Determine the [X, Y] coordinate at the center of the cell enclosing the given text.  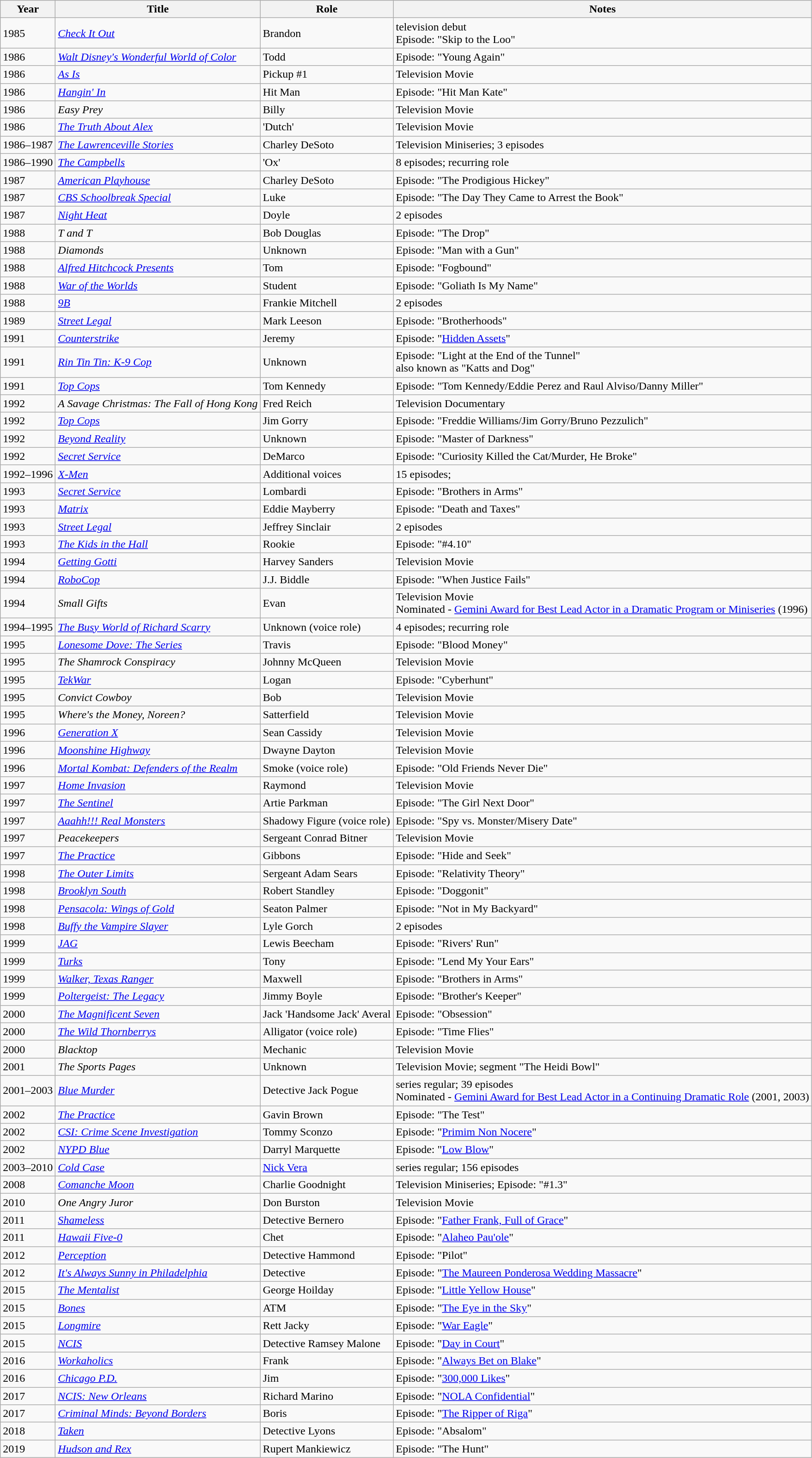
Shadowy Figure (voice role) [327, 820]
Shameless [158, 1220]
Jim Gorry [327, 421]
Aaahh!!! Real Monsters [158, 820]
2003–2010 [28, 1167]
Television MovieNominated - Gemini Award for Best Lead Actor in a Dramatic Program or Miniseries (1996) [603, 604]
Episode: "The Eye in the Sky" [603, 1308]
1994–1995 [28, 627]
Detective Hammond [327, 1255]
Episode: "The Test" [603, 1114]
Episode: "War Eagle" [603, 1325]
Episode: "Absalom" [603, 1431]
The Sentinel [158, 803]
CBS Schoolbreak Special [158, 197]
Unknown (voice role) [327, 627]
Student [327, 286]
Where's the Money, Noreen? [158, 715]
Fred Reich [327, 403]
The Busy World of Richard Scarry [158, 627]
Episode: "Rivers' Run" [603, 944]
Episode: "Obsession" [603, 1014]
Darryl Marquette [327, 1150]
Episode: "Young Again" [603, 57]
Episode: "Day in Court" [603, 1343]
Nick Vera [327, 1167]
Workaholics [158, 1360]
T and T [158, 232]
Episode: "Pilot" [603, 1255]
Frankie Mitchell [327, 303]
Detective Ramsey Malone [327, 1343]
2008 [28, 1185]
Johnny McQueen [327, 662]
Detective Lyons [327, 1431]
Episode: "The Maureen Ponderosa Wedding Massacre" [603, 1273]
Rupert Mankiewicz [327, 1449]
Episode: "Time Flies" [603, 1031]
Todd [327, 57]
Notes [603, 9]
Gavin Brown [327, 1114]
X-Men [158, 474]
Alligator (voice role) [327, 1031]
Episode: "Goliath Is My Name" [603, 286]
Robert Standley [327, 891]
Detective Bernero [327, 1220]
Episode: "Primim Non Nocere" [603, 1132]
Sean Cassidy [327, 732]
Criminal Minds: Beyond Borders [158, 1414]
15 episodes; [603, 474]
Beyond Reality [158, 439]
Richard Marino [327, 1396]
Evan [327, 604]
Year [28, 9]
Taken [158, 1431]
Matrix [158, 509]
series regular; 39 episodesNominated - Gemini Award for Best Lead Actor in a Continuing Dramatic Role (2001, 2003) [603, 1091]
1986–1990 [28, 162]
Lewis Beecham [327, 944]
Billy [327, 110]
Episode: "Always Bet on Blake" [603, 1360]
Don Burston [327, 1202]
Home Invasion [158, 785]
Easy Prey [158, 110]
Episode: "Doggonit" [603, 891]
Jeremy [327, 338]
Episode: "Hit Man Kate" [603, 92]
J.J. Biddle [327, 580]
Satterfield [327, 715]
Brooklyn South [158, 891]
DeMarco [327, 456]
Detective Jack Pogue [327, 1091]
Episode: "Relativity Theory" [603, 873]
Episode: "#4.10" [603, 544]
Smoke (voice role) [327, 768]
Television Miniseries; Episode: "#1.3" [603, 1185]
Lyle Gorch [327, 926]
Perception [158, 1255]
Convict Cowboy [158, 697]
Check It Out [158, 33]
Episode: "Death and Taxes" [603, 509]
Blue Murder [158, 1091]
Pickup #1 [327, 74]
2001–2003 [28, 1091]
As Is [158, 74]
The Outer Limits [158, 873]
Episode: "Hidden Assets" [603, 338]
TekWar [158, 680]
Episode: "Spy vs. Monster/Misery Date" [603, 820]
Rett Jacky [327, 1325]
Tommy Sconzo [327, 1132]
Tony [327, 961]
One Angry Juror [158, 1202]
Detective [327, 1273]
Blacktop [158, 1049]
Episode: "Low Blow" [603, 1150]
Boris [327, 1414]
NCIS [158, 1343]
Gibbons [327, 856]
Episode: "Curiosity Killed the Cat/Murder, He Broke" [603, 456]
Alfred Hitchcock Presents [158, 268]
Episode: "Master of Darkness" [603, 439]
Tom [327, 268]
'Dutch' [327, 127]
Raymond [327, 785]
1985 [28, 33]
Episode: "Light at the End of the Tunnel"also known as "Katts and Dog" [603, 362]
Episode: "Fogbound" [603, 268]
1989 [28, 321]
television debutEpisode: "Skip to the Loo" [603, 33]
Jim [327, 1378]
Poltergeist: The Legacy [158, 996]
Lombardi [327, 491]
The Lawrenceville Stories [158, 145]
Title [158, 9]
Episode: "Man with a Gun" [603, 250]
Generation X [158, 732]
War of the Worlds [158, 286]
Episode: "Father Frank, Full of Grace" [603, 1220]
'Ox' [327, 162]
Additional voices [327, 474]
Night Heat [158, 215]
Dwayne Dayton [327, 750]
Episode: "Lend My Your Ears" [603, 961]
Jack 'Handsome Jack' Averal [327, 1014]
The Magnificent Seven [158, 1014]
Tom Kennedy [327, 386]
Episode: "Hide and Seek" [603, 856]
Mortal Kombat: Defenders of the Realm [158, 768]
Episode: "The Girl Next Door" [603, 803]
Episode: "Not in My Backyard" [603, 909]
Maxwell [327, 979]
Mark Leeson [327, 321]
2010 [28, 1202]
Episode: "Brotherhoods" [603, 321]
American Playhouse [158, 180]
Episode: "Blood Money" [603, 645]
Episode: "Brother's Keeper" [603, 996]
The Shamrock Conspiracy [158, 662]
Sergeant Adam Sears [327, 873]
Lonesome Dove: The Series [158, 645]
Pensacola: Wings of Gold [158, 909]
NCIS: New Orleans [158, 1396]
Moonshine Highway [158, 750]
A Savage Christmas: The Fall of Hong Kong [158, 403]
Luke [327, 197]
Episode: "Cyberhunt" [603, 680]
Brandon [327, 33]
Hit Man [327, 92]
Bob Douglas [327, 232]
Buffy the Vampire Slayer [158, 926]
ATM [327, 1308]
Logan [327, 680]
Episode: "300,000 Likes" [603, 1378]
Role [327, 9]
4 episodes; recurring role [603, 627]
Peacekeepers [158, 838]
George Hoilday [327, 1290]
Rookie [327, 544]
Jimmy Boyle [327, 996]
Getting Gotti [158, 562]
Episode: "Old Friends Never Die" [603, 768]
Turks [158, 961]
Small Gifts [158, 604]
Episode: "Alaheo Pau'ole" [603, 1238]
2018 [28, 1431]
Bones [158, 1308]
Artie Parkman [327, 803]
Episode: "When Justice Fails" [603, 580]
Episode: "Tom Kennedy/Eddie Perez and Raul Alviso/Danny Miller" [603, 386]
Chet [327, 1238]
Episode: "NOLA Confidential" [603, 1396]
8 episodes; recurring role [603, 162]
1992–1996 [28, 474]
Hangin' In [158, 92]
1986–1987 [28, 145]
series regular; 156 episodes [603, 1167]
Hudson and Rex [158, 1449]
Episode: "The Ripper of Riga" [603, 1414]
Sergeant Conrad Bitner [327, 838]
Cold Case [158, 1167]
NYPD Blue [158, 1150]
Television Movie; segment "The Heidi Bowl" [603, 1067]
Television Miniseries; 3 episodes [603, 145]
Television Documentary [603, 403]
Hawaii Five-0 [158, 1238]
Seaton Palmer [327, 909]
2019 [28, 1449]
The Mentalist [158, 1290]
Episode: "Freddie Williams/Jim Gorry/Bruno Pezzulich" [603, 421]
Walker, Texas Ranger [158, 979]
Longmire [158, 1325]
Rin Tin Tin: K-9 Cop [158, 362]
Diamonds [158, 250]
Episode: "Little Yellow House" [603, 1290]
Episode: "The Drop" [603, 232]
Bob [327, 697]
Jeffrey Sinclair [327, 526]
Walt Disney's Wonderful World of Color [158, 57]
The Sports Pages [158, 1067]
Doyle [327, 215]
Episode: "The Day They Came to Arrest the Book" [603, 197]
CSI: Crime Scene Investigation [158, 1132]
Harvey Sanders [327, 562]
Comanche Moon [158, 1185]
Frank [327, 1360]
Travis [327, 645]
Mechanic [327, 1049]
Episode: "The Hunt" [603, 1449]
RoboCop [158, 580]
The Truth About Alex [158, 127]
The Wild Thornberrys [158, 1031]
The Kids in the Hall [158, 544]
Episode: "The Prodigious Hickey" [603, 180]
Charlie Goodnight [327, 1185]
The Campbells [158, 162]
JAG [158, 944]
Chicago P.D. [158, 1378]
9B [158, 303]
Counterstrike [158, 338]
It's Always Sunny in Philadelphia [158, 1273]
2001 [28, 1067]
Eddie Mayberry [327, 509]
